Provide the (x, y) coordinate of the cell's center where the given text is located.  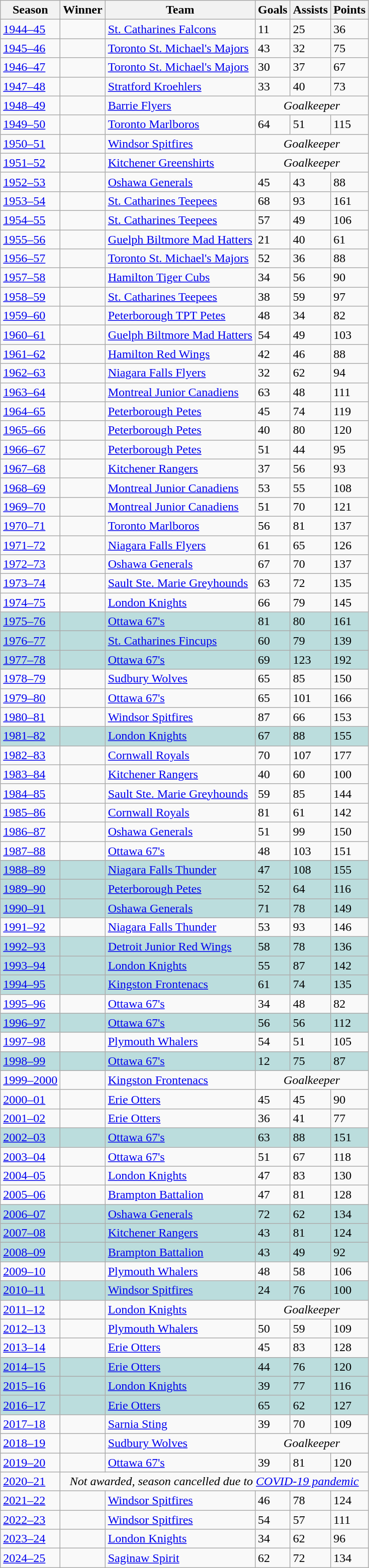
2012–13 (30, 1329)
1957–58 (30, 278)
1963–64 (30, 392)
1959–60 (30, 316)
1964–65 (30, 411)
1955–56 (30, 239)
Goals (272, 10)
2011–12 (30, 1309)
Kitchener Greenshirts (180, 163)
1972–73 (30, 564)
1981–82 (30, 736)
25 (310, 29)
1951–52 (30, 163)
Not awarded, season cancelled due to COVID-19 pandemic (214, 1482)
2001–02 (30, 1118)
126 (350, 545)
73 (350, 86)
30 (272, 67)
107 (310, 755)
94 (350, 373)
2004–05 (30, 1176)
1960–61 (30, 335)
38 (272, 297)
139 (350, 641)
St. Catharines Falcons (180, 29)
1987–88 (30, 851)
1973–74 (30, 583)
99 (310, 831)
Hamilton Tiger Cubs (180, 278)
2022–23 (30, 1520)
153 (350, 717)
Barrie Flyers (180, 105)
69 (272, 660)
1969–70 (30, 507)
119 (350, 411)
Hamilton Red Wings (180, 354)
1949–50 (30, 125)
2000–01 (30, 1099)
136 (350, 946)
50 (272, 1329)
Peterborough TPT Petes (180, 316)
1993–94 (30, 966)
1971–72 (30, 545)
1974–75 (30, 602)
2005–06 (30, 1195)
145 (350, 602)
2010–11 (30, 1290)
1999–2000 (30, 1080)
1945–46 (30, 48)
1994–95 (30, 985)
Team (180, 10)
21 (272, 239)
123 (310, 660)
2014–15 (30, 1367)
1997–98 (30, 1042)
97 (350, 297)
1976–77 (30, 641)
1970–71 (30, 526)
1977–78 (30, 660)
33 (272, 86)
1998–99 (30, 1061)
1992–93 (30, 946)
1980–81 (30, 717)
1978–79 (30, 679)
2019–20 (30, 1463)
1995–96 (30, 1004)
1967–68 (30, 468)
1982–83 (30, 755)
1985–86 (30, 812)
1983–84 (30, 774)
1962–63 (30, 373)
Sarnia Sting (180, 1424)
2013–14 (30, 1348)
2007–08 (30, 1233)
2002–03 (30, 1137)
2015–16 (30, 1386)
1953–54 (30, 201)
2020–21 (30, 1482)
2023–24 (30, 1539)
71 (272, 908)
Points (350, 10)
68 (272, 201)
2018–19 (30, 1443)
1991–92 (30, 927)
2006–07 (30, 1214)
115 (350, 125)
149 (350, 908)
Assists (310, 10)
1965–66 (30, 430)
1946–47 (30, 67)
1979–80 (30, 698)
1958–59 (30, 297)
121 (350, 507)
1961–62 (30, 354)
24 (272, 1290)
2024–25 (30, 1558)
1989–90 (30, 889)
Detroit Junior Red Wings (180, 946)
1988–89 (30, 870)
112 (350, 1023)
41 (310, 1118)
St. Catharines Fincups (180, 641)
1956–57 (30, 259)
118 (350, 1156)
2003–04 (30, 1156)
1954–55 (30, 220)
146 (350, 927)
1986–87 (30, 831)
127 (350, 1405)
144 (350, 793)
11 (272, 29)
2017–18 (30, 1424)
2009–10 (30, 1271)
1966–67 (30, 449)
1948–49 (30, 105)
1968–69 (30, 488)
101 (310, 698)
96 (350, 1539)
92 (350, 1252)
1947–48 (30, 86)
105 (350, 1042)
1990–91 (30, 908)
Saginaw Spirit (180, 1558)
Stratford Kroehlers (180, 86)
192 (350, 660)
1975–76 (30, 622)
130 (350, 1176)
12 (272, 1061)
2008–09 (30, 1252)
1950–51 (30, 144)
Winner (82, 10)
Season (30, 10)
2021–22 (30, 1501)
1996–97 (30, 1023)
177 (350, 755)
42 (272, 354)
2016–17 (30, 1405)
1944–45 (30, 29)
95 (350, 449)
1952–53 (30, 182)
1984–85 (30, 793)
166 (350, 698)
